Provide the [X, Y] coordinate of the cell's center where the given text is located.  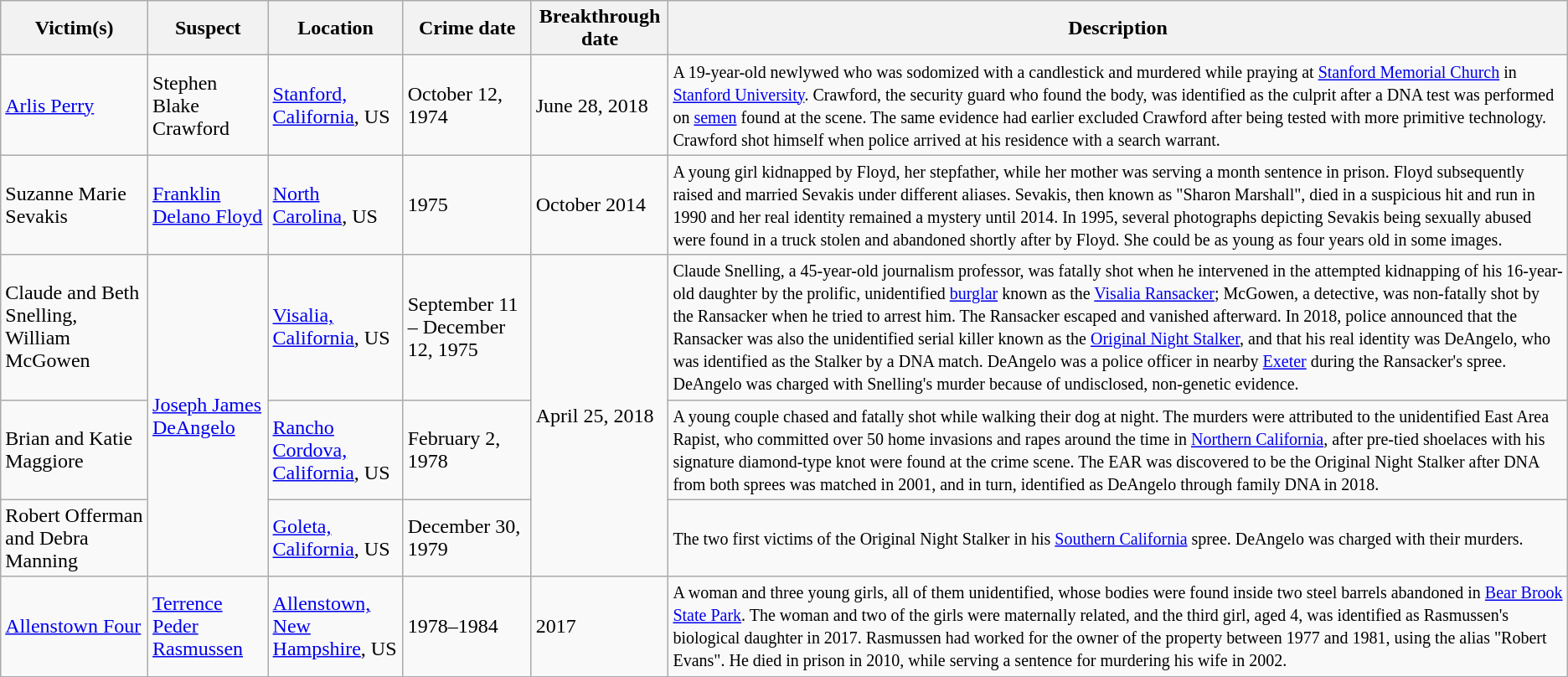
Description [1117, 28]
Terrence Peder Rasmussen [209, 627]
Arlis Perry [75, 106]
Visalia, California, US [335, 327]
April 25, 2018 [600, 416]
September 11 – December 12, 1975 [467, 327]
December 30, 1979 [467, 538]
Stanford, California, US [335, 106]
October 2014 [600, 204]
June 28, 2018 [600, 106]
2017 [600, 627]
Robert Offerman and Debra Manning [75, 538]
1978–1984 [467, 627]
Suspect [209, 28]
February 2, 1978 [467, 449]
Crime date [467, 28]
October 12, 1974 [467, 106]
Claude and Beth Snelling, William McGowen [75, 327]
Brian and Katie Maggiore [75, 449]
Suzanne Marie Sevakis [75, 204]
Location [335, 28]
Victim(s) [75, 28]
Allenstown, New Hampshire, US [335, 627]
1975 [467, 204]
North Carolina, US [335, 204]
Stephen Blake Crawford [209, 106]
Joseph James DeAngelo [209, 416]
Rancho Cordova, California, US [335, 449]
Goleta, California, US [335, 538]
Franklin Delano Floyd [209, 204]
The two first victims of the Original Night Stalker in his Southern California spree. DeAngelo was charged with their murders. [1117, 538]
Breakthrough date [600, 28]
Allenstown Four [75, 627]
